Provide the (x, y) coordinate of the cell's center where the given text is located.  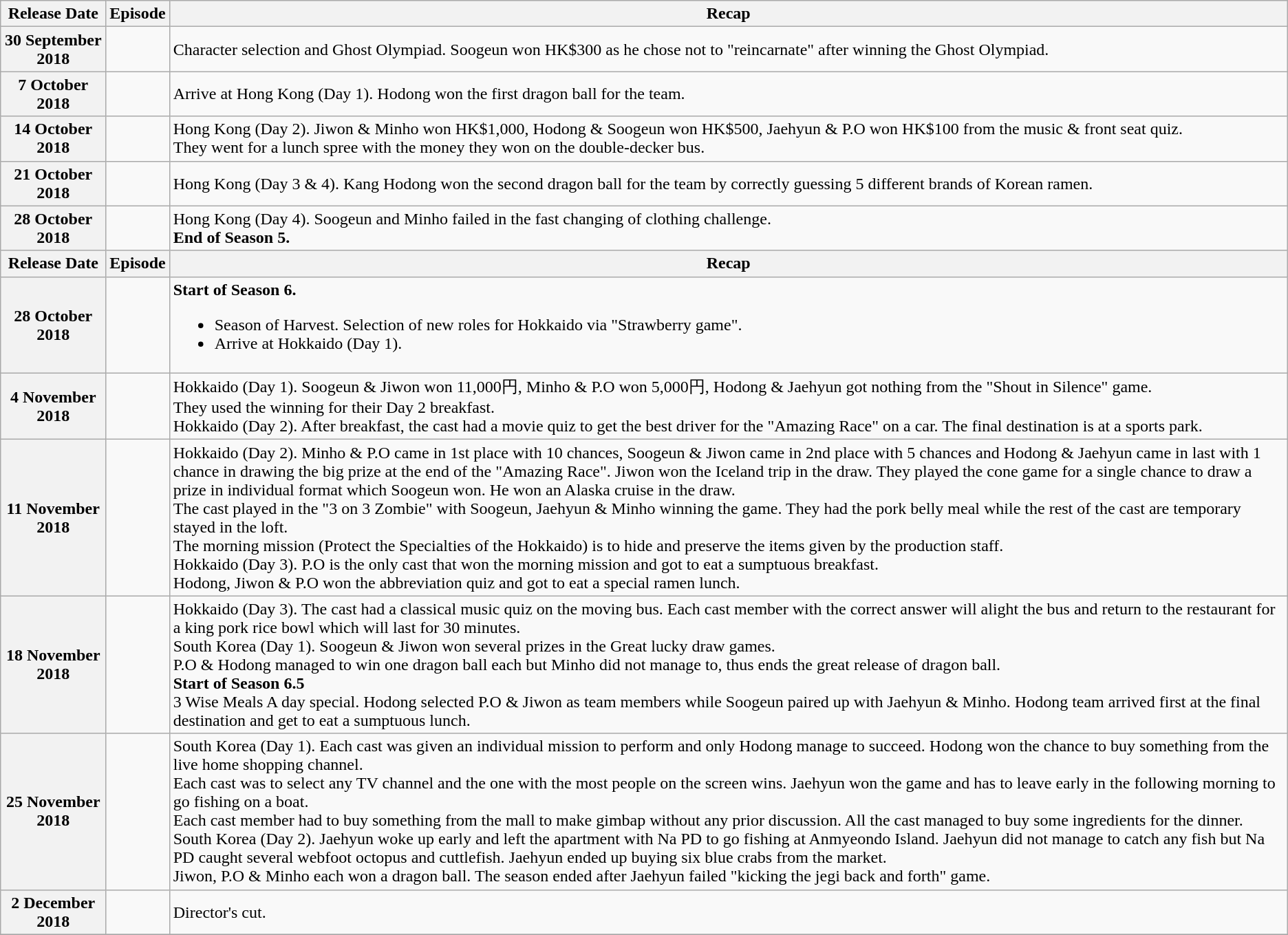
Director's cut. (728, 912)
Arrive at Hong Kong (Day 1). Hodong won the first dragon ball for the team. (728, 94)
2 December 2018 (54, 912)
18 November 2018 (54, 665)
11 November 2018 (54, 517)
25 November 2018 (54, 812)
7 October 2018 (54, 94)
Hong Kong (Day 4). Soogeun and Minho failed in the fast changing of clothing challenge.End of Season 5. (728, 228)
30 September 2018 (54, 50)
14 October 2018 (54, 139)
Start of Season 6.Season of Harvest. Selection of new roles for Hokkaido via "Strawberry game".Arrive at Hokkaido (Day 1). (728, 325)
Character selection and Ghost Olympiad. Soogeun won HK$300 as he chose not to "reincarnate" after winning the Ghost Olympiad. (728, 50)
4 November 2018 (54, 406)
Hong Kong (Day 3 & 4). Kang Hodong won the second dragon ball for the team by correctly guessing 5 different brands of Korean ramen. (728, 183)
21 October 2018 (54, 183)
